Scan for the cell matching the given text and deliver its (X, Y) coordinate at center. 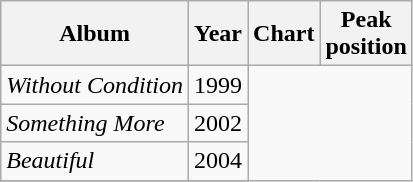
Album (95, 34)
Beautiful (95, 161)
Something More (95, 123)
Peakposition (366, 34)
1999 (218, 85)
Year (218, 34)
2002 (218, 123)
Without Condition (95, 85)
2004 (218, 161)
Chart (284, 34)
